Identify which cell holds the provided text, then report its [X, Y] central coordinate. 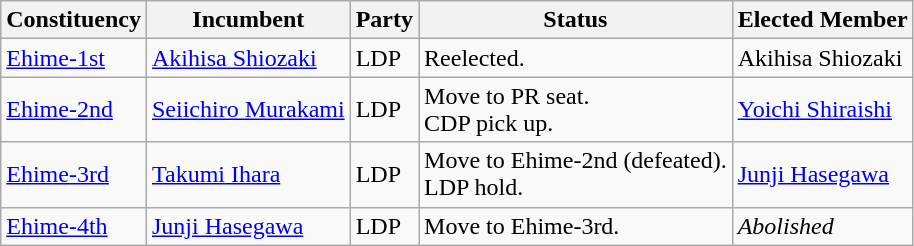
Move to Ehime-2nd (defeated).LDP hold. [576, 174]
Move to PR seat.CDP pick up. [576, 110]
Status [576, 20]
Party [384, 20]
Abolished [822, 226]
Elected Member [822, 20]
Constituency [74, 20]
Ehime-4th [74, 226]
Ehime-1st [74, 58]
Move to Ehime-3rd. [576, 226]
Takumi Ihara [248, 174]
Ehime-3rd [74, 174]
Reelected. [576, 58]
Incumbent [248, 20]
Ehime-2nd [74, 110]
Seiichiro Murakami [248, 110]
Yoichi Shiraishi [822, 110]
